Find where the given text appears and provide that cell's center as [x, y] coordinate. 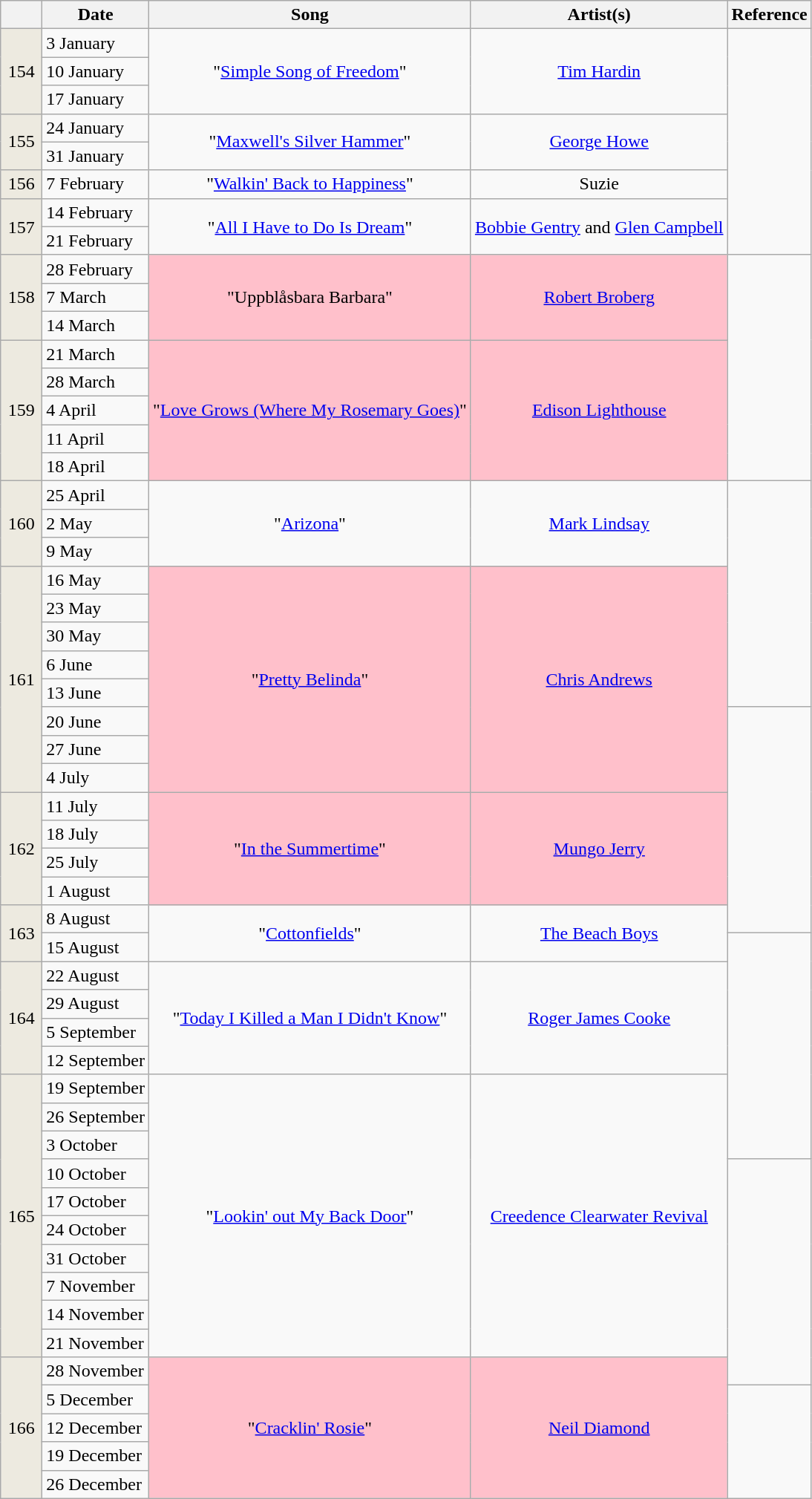
7 March [96, 297]
27 June [96, 749]
Mark Lindsay [599, 523]
22 August [96, 976]
10 October [96, 1173]
17 October [96, 1201]
19 September [96, 1088]
28 November [96, 1371]
"Pretty Belinda" [310, 679]
13 June [96, 693]
"Maxwell's Silver Hammer" [310, 142]
3 January [96, 43]
Bobbie Gentry and Glen Campbell [599, 226]
Date [96, 15]
20 June [96, 721]
25 July [96, 863]
18 April [96, 467]
"Simple Song of Freedom" [310, 71]
26 September [96, 1117]
165 [22, 1216]
8 August [96, 919]
"In the Summertime" [310, 848]
154 [22, 71]
28 February [96, 269]
Edison Lighthouse [599, 411]
Robert Broberg [599, 297]
2 May [96, 523]
160 [22, 523]
12 December [96, 1428]
"Arizona" [310, 523]
George Howe [599, 142]
24 January [96, 128]
"Today I Killed a Man I Didn't Know" [310, 1018]
161 [22, 679]
17 January [96, 99]
"Love Grows (Where My Rosemary Goes)" [310, 411]
Reference [769, 15]
28 March [96, 382]
21 March [96, 354]
9 May [96, 552]
166 [22, 1428]
29 August [96, 1004]
21 February [96, 241]
Artist(s) [599, 15]
164 [22, 1018]
158 [22, 297]
5 December [96, 1400]
14 November [96, 1315]
Song [310, 15]
31 October [96, 1258]
4 April [96, 411]
163 [22, 933]
157 [22, 226]
24 October [96, 1229]
Creedence Clearwater Revival [599, 1216]
5 September [96, 1032]
Chris Andrews [599, 679]
4 July [96, 777]
Tim Hardin [599, 71]
11 July [96, 806]
16 May [96, 580]
156 [22, 184]
6 June [96, 664]
1 August [96, 891]
"Walkin' Back to Happiness" [310, 184]
162 [22, 848]
"Uppblåsbara Barbara" [310, 297]
31 January [96, 156]
25 April [96, 495]
7 February [96, 184]
The Beach Boys [599, 933]
21 November [96, 1343]
Suzie [599, 184]
7 November [96, 1287]
Neil Diamond [599, 1428]
19 December [96, 1456]
10 January [96, 71]
30 May [96, 636]
"All I Have to Do Is Dream" [310, 226]
155 [22, 142]
11 April [96, 439]
18 July [96, 835]
Mungo Jerry [599, 848]
14 March [96, 325]
26 December [96, 1484]
"Lookin' out My Back Door" [310, 1216]
3 October [96, 1145]
159 [22, 411]
"Cracklin' Rosie" [310, 1428]
14 February [96, 212]
23 May [96, 608]
15 August [96, 947]
"Cottonfields" [310, 933]
Roger James Cooke [599, 1018]
12 September [96, 1060]
